Extract the (x, y) coordinate from the center of the cell holding the provided text.  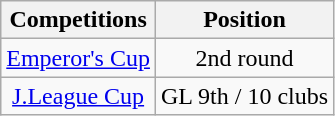
Position (244, 20)
J.League Cup (78, 96)
2nd round (244, 58)
GL 9th / 10 clubs (244, 96)
Competitions (78, 20)
Emperor's Cup (78, 58)
